Output the (X, Y) coordinate of the center of the cell containing the given text.  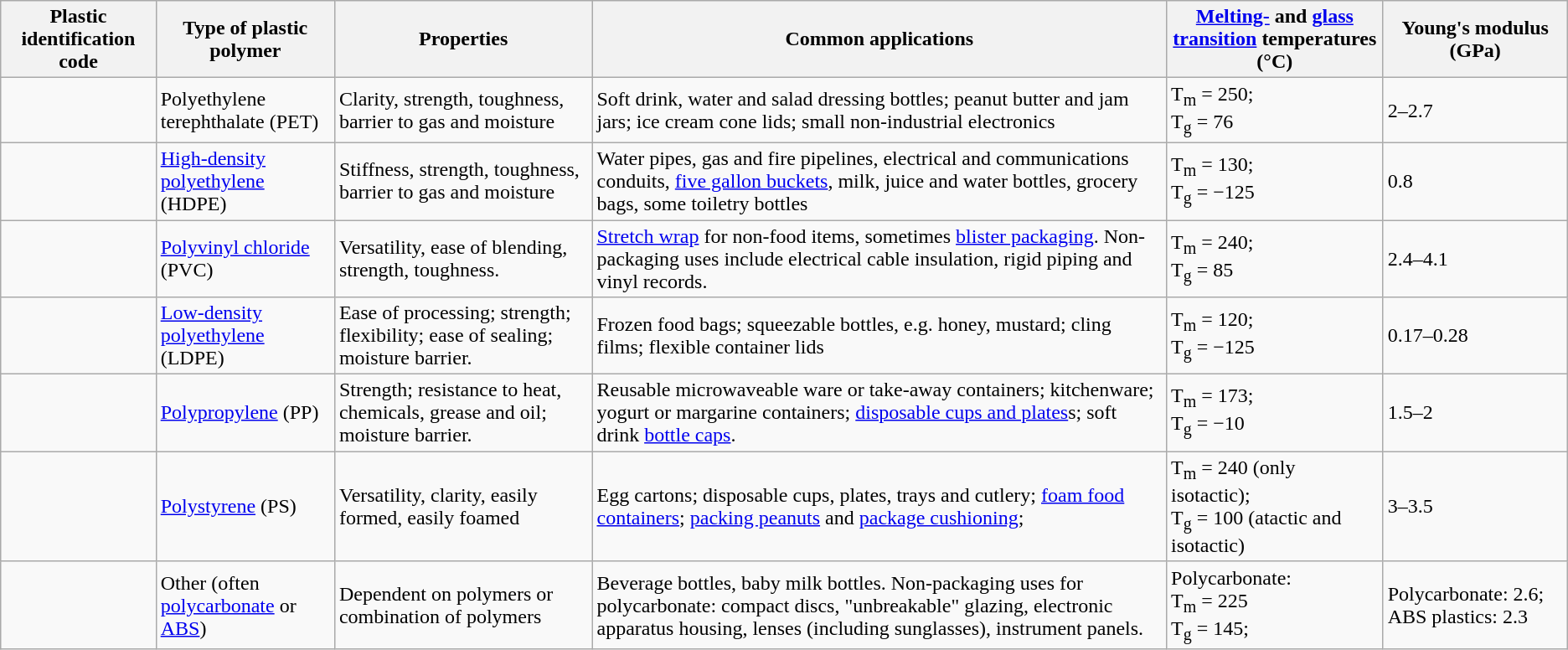
Polyethylene terephthalate (PET) (245, 111)
Frozen food bags; squeezable bottles, e.g. honey, mustard; cling films; flexible container lids (879, 336)
Tm = 120; Tg = −125 (1275, 336)
0.17–0.28 (1475, 336)
2.4–4.1 (1475, 258)
Low-density polyethylene (LDPE) (245, 336)
Plastic identification code (79, 39)
Polypropylene (PP) (245, 413)
2–2.7 (1475, 111)
Tm = 173; Tg = −10 (1275, 413)
High-density polyethylene (HDPE) (245, 181)
Dependent on polymers or combination of polymers (463, 605)
Common applications (879, 39)
Ease of processing; strength; flexibility; ease of sealing; moisture barrier. (463, 336)
Clarity, strength, toughness, barrier to gas and moisture (463, 111)
Tm = 240; Tg = 85 (1275, 258)
Tm = 250; Tg = 76 (1275, 111)
Polycarbonate:Tm = 225Tg = 145; (1275, 605)
0.8 (1475, 181)
Polyvinyl chloride (PVC) (245, 258)
1.5–2 (1475, 413)
Versatility, clarity, easily formed, easily foamed (463, 507)
Versatility, ease of blending, strength, toughness. (463, 258)
Strength; resistance to heat, chemicals, grease and oil; moisture barrier. (463, 413)
3–3.5 (1475, 507)
Polycarbonate: 2.6; ABS plastics: 2.3 (1475, 605)
Melting- and glass transition temperatures (°C) (1275, 39)
Properties (463, 39)
Young's modulus (GPa) (1475, 39)
Type of plastic polymer (245, 39)
Other (often polycarbonate or ABS) (245, 605)
Tm = 240 (only isotactic); Tg = 100 (atactic and isotactic) (1275, 507)
Stretch wrap for non-food items, sometimes blister packaging. Non-packaging uses include electrical cable insulation, rigid piping and vinyl records. (879, 258)
Egg cartons; disposable cups, plates, trays and cutlery; foam food containers; packing peanuts and package cushioning; (879, 507)
Polystyrene (PS) (245, 507)
Soft drink, water and salad dressing bottles; peanut butter and jam jars; ice cream cone lids; small non-industrial electronics (879, 111)
Tm = 130; Tg = −125 (1275, 181)
Stiffness, strength, toughness, barrier to gas and moisture (463, 181)
